Capture the cell that displays the provided text and extract its (X, Y) central coordinate. 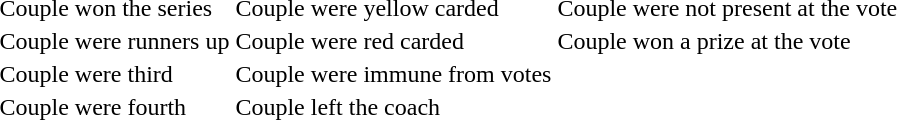
Couple were immune from votes (394, 74)
Couple were red carded (394, 41)
